Locate the cell with the specified text and output its (x, y) center coordinate. 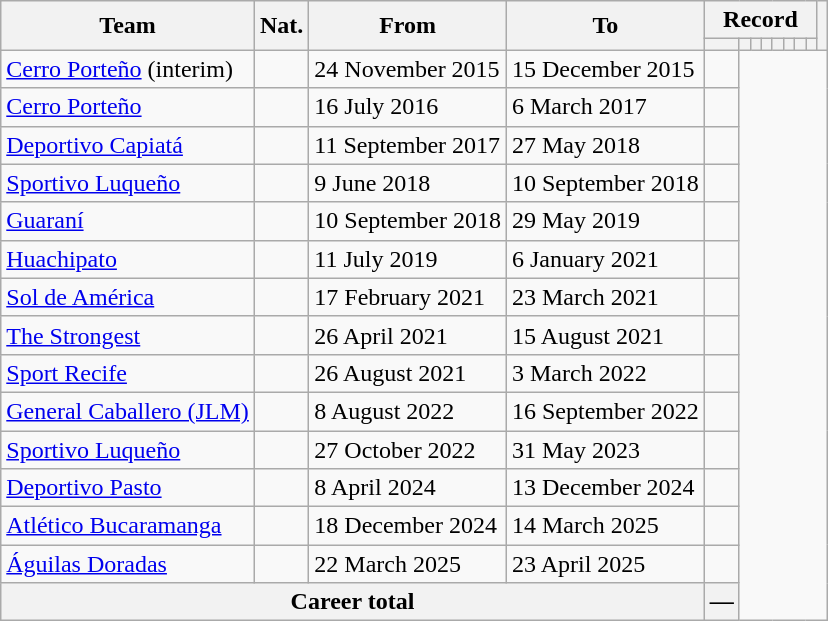
15 August 2021 (605, 335)
26 August 2021 (408, 373)
Huachipato (128, 259)
Águilas Doradas (128, 564)
Team (128, 26)
8 April 2024 (408, 488)
Deportivo Capiatá (128, 145)
Sport Recife (128, 373)
29 May 2019 (605, 221)
Cerro Porteño (128, 107)
Nat. (281, 26)
Cerro Porteño (interim) (128, 69)
17 February 2021 (408, 297)
General Caballero (JLM) (128, 411)
3 March 2022 (605, 373)
31 May 2023 (605, 449)
27 October 2022 (408, 449)
23 March 2021 (605, 297)
24 November 2015 (408, 69)
The Strongest (128, 335)
From (408, 26)
Career total (352, 602)
14 March 2025 (605, 526)
11 September 2017 (408, 145)
Guaraní (128, 221)
22 March 2025 (408, 564)
6 January 2021 (605, 259)
16 September 2022 (605, 411)
27 May 2018 (605, 145)
To (605, 26)
15 December 2015 (605, 69)
Record (760, 20)
6 March 2017 (605, 107)
26 April 2021 (408, 335)
13 December 2024 (605, 488)
18 December 2024 (408, 526)
Sol de América (128, 297)
8 August 2022 (408, 411)
9 June 2018 (408, 183)
— (722, 602)
Deportivo Pasto (128, 488)
11 July 2019 (408, 259)
23 April 2025 (605, 564)
Atlético Bucaramanga (128, 526)
16 July 2016 (408, 107)
